Capture the cell that displays the provided text and extract its [X, Y] central coordinate. 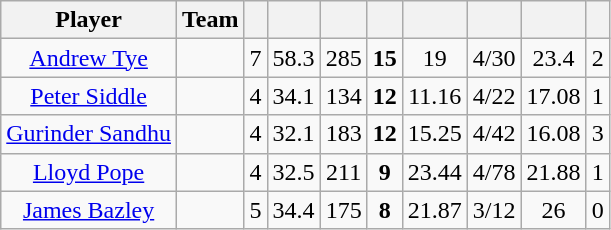
4/22 [494, 96]
Lloyd Pope [89, 172]
8 [384, 210]
James Bazley [89, 210]
2 [598, 58]
285 [344, 58]
23.4 [554, 58]
58.3 [294, 58]
17.08 [554, 96]
9 [384, 172]
211 [344, 172]
23.44 [434, 172]
4/42 [494, 134]
34.4 [294, 210]
15.25 [434, 134]
7 [256, 58]
Team [210, 20]
19 [434, 58]
Player [89, 20]
34.1 [294, 96]
0 [598, 210]
11.16 [434, 96]
26 [554, 210]
Gurinder Sandhu [89, 134]
4/30 [494, 58]
5 [256, 210]
21.87 [434, 210]
183 [344, 134]
16.08 [554, 134]
21.88 [554, 172]
15 [384, 58]
Andrew Tye [89, 58]
32.5 [294, 172]
3 [598, 134]
4/78 [494, 172]
134 [344, 96]
Peter Siddle [89, 96]
3/12 [494, 210]
175 [344, 210]
32.1 [294, 134]
